Extract the (x, y) coordinate from the center of the cell holding the provided text.  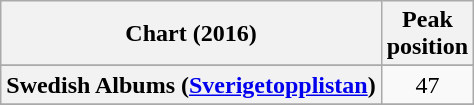
Chart (2016) (191, 34)
Swedish Albums (Sverigetopplistan) (191, 85)
Peak position (427, 34)
47 (427, 85)
